Detect which cell encompasses the target text, then output its [X, Y] center coordinate. 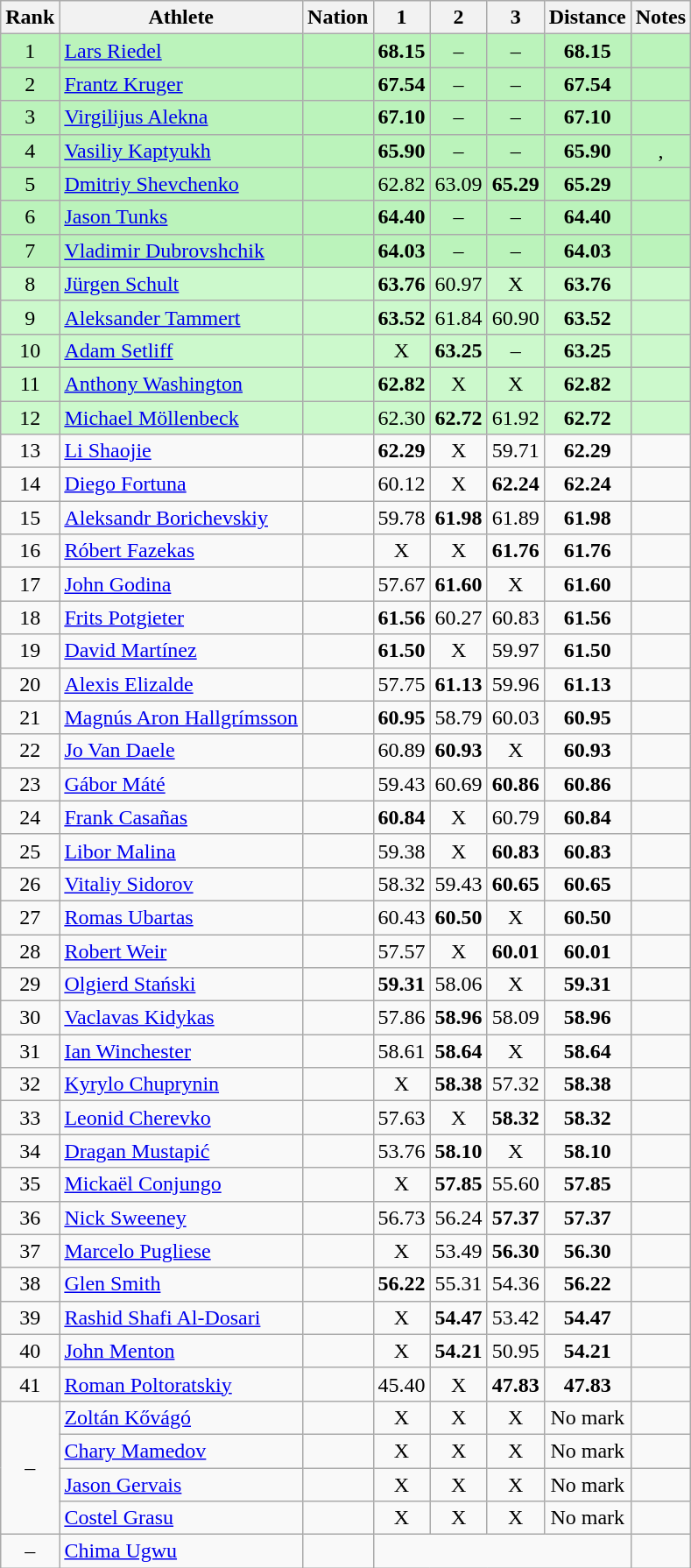
58.61 [401, 1051]
55.60 [515, 1184]
40 [30, 1351]
58.06 [459, 985]
Olgierd Stański [181, 985]
John Godina [181, 584]
35 [30, 1184]
Rank [30, 18]
57.75 [401, 684]
38 [30, 1284]
Magnús Aron Hallgrímsson [181, 717]
24 [30, 817]
55.31 [459, 1284]
Róbert Fazekas [181, 551]
Vaclavas Kidykas [181, 1018]
Chary Mamedov [181, 1451]
Mickaël Conjungo [181, 1184]
57.67 [401, 584]
10 [30, 350]
Virgilijus Alekna [181, 117]
Vladimir Dubrovshchik [181, 251]
Alexis Elizalde [181, 684]
Robert Weir [181, 950]
Dragan Mustapić [181, 1151]
54.36 [515, 1284]
60.97 [459, 284]
60.12 [401, 484]
59.78 [401, 518]
, [660, 151]
20 [30, 684]
60.89 [401, 751]
36 [30, 1218]
19 [30, 651]
57.86 [401, 1018]
Aleksandr Borichevskiy [181, 518]
26 [30, 884]
Ian Winchester [181, 1051]
8 [30, 284]
9 [30, 317]
63.09 [459, 184]
50.95 [515, 1351]
Costel Grasu [181, 1518]
Distance [587, 18]
17 [30, 584]
Gábor Máté [181, 784]
Jürgen Schult [181, 284]
60.69 [459, 784]
61.92 [515, 418]
21 [30, 717]
Vitaliy Sidorov [181, 884]
18 [30, 618]
Glen Smith [181, 1284]
Roman Poltoratskiy [181, 1384]
31 [30, 1051]
33 [30, 1118]
15 [30, 518]
Aleksander Tammert [181, 317]
6 [30, 217]
61.84 [459, 317]
Lars Riedel [181, 51]
60.03 [515, 717]
Marcelo Pugliese [181, 1251]
41 [30, 1384]
30 [30, 1018]
60.27 [459, 618]
Chima Ugwu [181, 1551]
Romas Ubartas [181, 917]
Nick Sweeney [181, 1218]
Vasiliy Kaptyukh [181, 151]
22 [30, 751]
23 [30, 784]
53.42 [515, 1317]
16 [30, 551]
59.38 [401, 851]
Jason Gervais [181, 1485]
Leonid Cherevko [181, 1118]
Jo Van Daele [181, 751]
61.89 [515, 518]
Notes [660, 18]
58.09 [515, 1018]
5 [30, 184]
58.79 [459, 717]
56.24 [459, 1218]
Li Shaojie [181, 451]
59.97 [515, 651]
32 [30, 1084]
60.79 [515, 817]
57.63 [401, 1118]
60.43 [401, 917]
David Martínez [181, 651]
Diego Fortuna [181, 484]
62.30 [401, 418]
John Menton [181, 1351]
7 [30, 251]
57.32 [515, 1084]
29 [30, 985]
12 [30, 418]
25 [30, 851]
34 [30, 1151]
Frantz Kruger [181, 84]
Kyrylo Chuprynin [181, 1084]
28 [30, 950]
Frits Potgieter [181, 618]
Dmitriy Shevchenko [181, 184]
53.76 [401, 1151]
4 [30, 151]
Libor Malina [181, 851]
Jason Tunks [181, 217]
Nation [338, 18]
59.71 [515, 451]
59.96 [515, 684]
Anthony Washington [181, 384]
Frank Casañas [181, 817]
53.49 [459, 1251]
14 [30, 484]
13 [30, 451]
56.73 [401, 1218]
Rashid Shafi Al-Dosari [181, 1317]
Adam Setliff [181, 350]
60.90 [515, 317]
Athlete [181, 18]
27 [30, 917]
Zoltán Kővágó [181, 1417]
Michael Möllenbeck [181, 418]
57.57 [401, 950]
45.40 [401, 1384]
37 [30, 1251]
39 [30, 1317]
11 [30, 384]
